Capture the cell that displays the provided text and extract its [x, y] central coordinate. 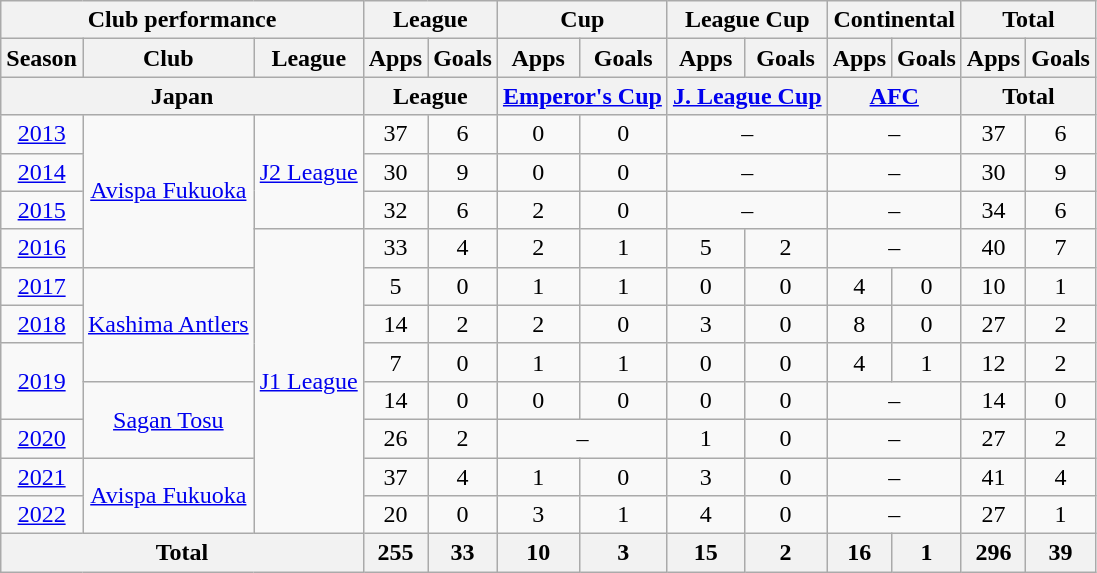
41 [993, 477]
Club performance [182, 20]
26 [395, 438]
Continental [894, 20]
Emperor's Cup [582, 96]
39 [1061, 553]
16 [859, 553]
Japan [182, 96]
32 [395, 210]
2014 [42, 172]
2019 [42, 381]
J. League Cup [747, 96]
2015 [42, 210]
J2 League [308, 172]
15 [706, 553]
2018 [42, 324]
2016 [42, 248]
Cup [582, 20]
2022 [42, 515]
Kashima Antlers [168, 324]
2013 [42, 134]
20 [395, 515]
J1 League [308, 381]
Sagan Tosu [168, 419]
34 [993, 210]
Club [168, 58]
296 [993, 553]
8 [859, 324]
255 [395, 553]
2021 [42, 477]
12 [993, 362]
AFC [894, 96]
League Cup [747, 20]
2017 [42, 286]
2020 [42, 438]
40 [993, 248]
Season [42, 58]
